Capture the cell that displays the provided text and extract its [X, Y] central coordinate. 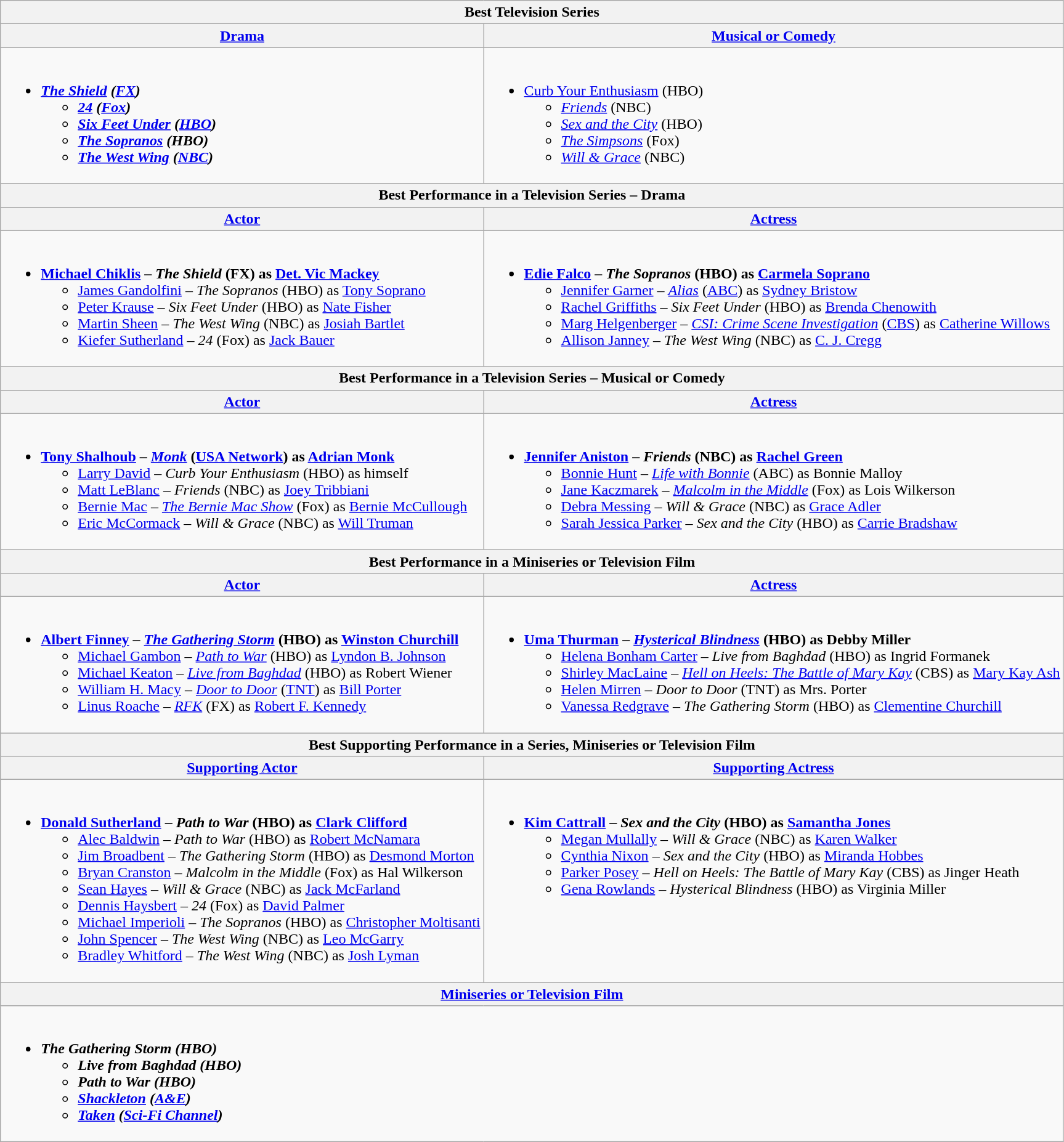
Best Performance in a Television Series – Drama [532, 195]
Supporting Actor [242, 768]
The Shield (FX)24 (Fox)Six Feet Under (HBO)The Sopranos (HBO)The West Wing (NBC) [242, 116]
Miniseries or Television Film [532, 994]
Supporting Actress [774, 768]
Curb Your Enthusiasm (HBO)Friends (NBC)Sex and the City (HBO)The Simpsons (Fox)Will & Grace (NBC) [774, 116]
Drama [242, 36]
Best Performance in a Miniseries or Television Film [532, 561]
The Gathering Storm (HBO)Live from Baghdad (HBO)Path to War (HBO)Shackleton (A&E)Taken (Sci-Fi Channel) [532, 1074]
Best Supporting Performance in a Series, Miniseries or Television Film [532, 745]
Musical or Comedy [774, 36]
Best Performance in a Television Series – Musical or Comedy [532, 378]
Best Television Series [532, 12]
